Output the (x, y) coordinate of the center of the cell containing the given text.  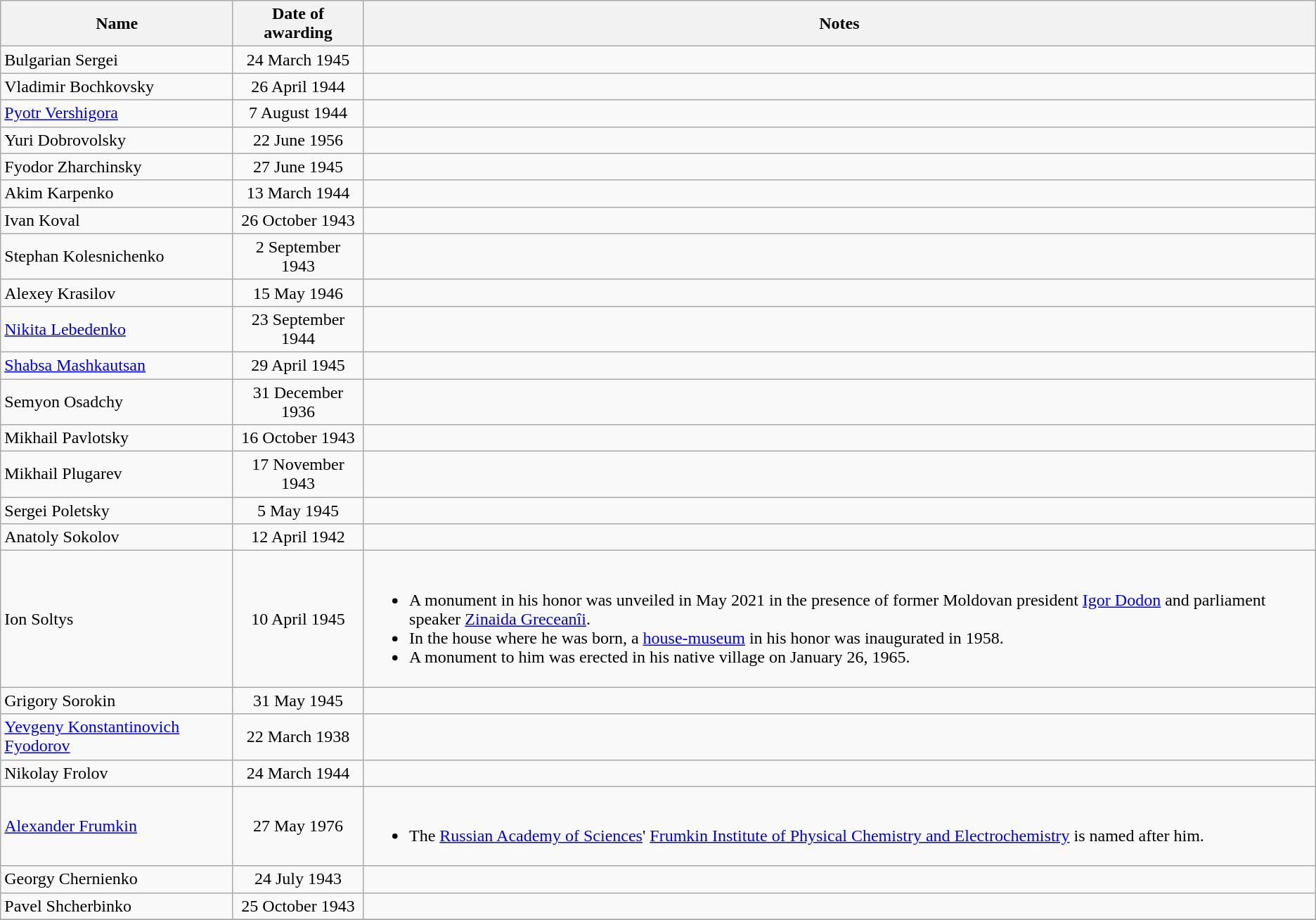
31 December 1936 (298, 401)
17 November 1943 (298, 474)
10 April 1945 (298, 619)
Semyon Osadchy (117, 401)
22 March 1938 (298, 737)
16 October 1943 (298, 438)
Nikolay Frolov (117, 773)
Alexey Krasilov (117, 293)
Pavel Shcherbinko (117, 906)
25 October 1943 (298, 906)
Date of awarding (298, 24)
7 August 1944 (298, 113)
Ivan Koval (117, 220)
Bulgarian Sergei (117, 60)
23 September 1944 (298, 329)
26 October 1943 (298, 220)
27 June 1945 (298, 167)
24 March 1945 (298, 60)
Grigory Sorokin (117, 701)
Yuri Dobrovolsky (117, 140)
Yevgeny Konstantinovich Fyodorov (117, 737)
22 June 1956 (298, 140)
Vladimir Bochkovsky (117, 87)
24 July 1943 (298, 879)
Shabsa Mashkautsan (117, 365)
Akim Karpenko (117, 193)
29 April 1945 (298, 365)
24 March 1944 (298, 773)
Pyotr Vershigora (117, 113)
Fyodor Zharchinsky (117, 167)
Sergei Poletsky (117, 511)
Alexander Frumkin (117, 826)
26 April 1944 (298, 87)
2 September 1943 (298, 256)
Georgy Chernienko (117, 879)
The Russian Academy of Sciences' Frumkin Institute of Physical Chemistry and Electrochemistry is named after him. (839, 826)
Name (117, 24)
Anatoly Sokolov (117, 537)
Mikhail Plugarev (117, 474)
Stephan Kolesnichenko (117, 256)
27 May 1976 (298, 826)
13 March 1944 (298, 193)
5 May 1945 (298, 511)
12 April 1942 (298, 537)
Ion Soltys (117, 619)
15 May 1946 (298, 293)
Nikita Lebedenko (117, 329)
31 May 1945 (298, 701)
Notes (839, 24)
Mikhail Pavlotsky (117, 438)
